Scan for the cell matching the given text and deliver its (X, Y) coordinate at center. 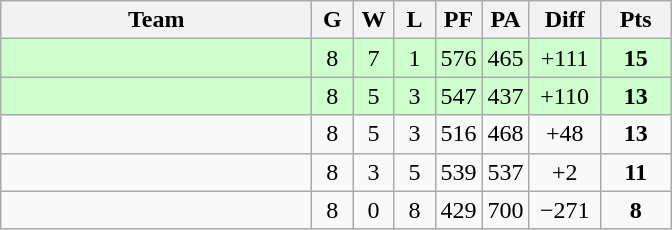
537 (506, 172)
465 (506, 58)
PF (458, 20)
539 (458, 172)
437 (506, 96)
W (374, 20)
700 (506, 210)
−271 (564, 210)
0 (374, 210)
+110 (564, 96)
PA (506, 20)
11 (636, 172)
+2 (564, 172)
7 (374, 58)
1 (414, 58)
+111 (564, 58)
576 (458, 58)
Team (156, 20)
G (332, 20)
15 (636, 58)
Pts (636, 20)
+48 (564, 134)
Diff (564, 20)
L (414, 20)
429 (458, 210)
547 (458, 96)
516 (458, 134)
468 (506, 134)
